Find where the given text appears and provide that cell's center as (X, Y) coordinate. 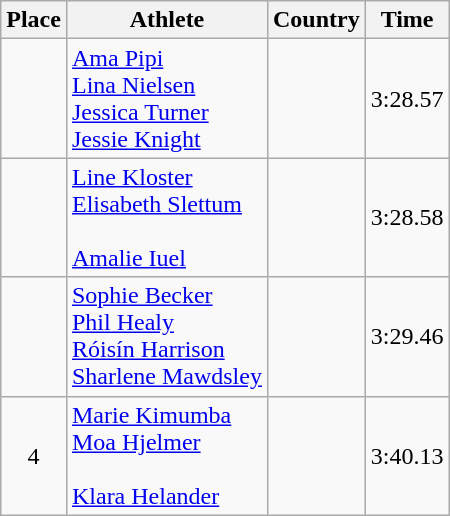
Place (34, 20)
4 (34, 456)
Sophie BeckerPhil HealyRóisín HarrisonSharlene Mawdsley (166, 336)
3:29.46 (407, 336)
Country (316, 20)
Marie KimumbaMoa HjelmerKlara Helander (166, 456)
Ama PipiLina NielsenJessica TurnerJessie Knight (166, 98)
Athlete (166, 20)
3:28.58 (407, 218)
Line KlosterElisabeth SlettumAmalie Iuel (166, 218)
Time (407, 20)
3:40.13 (407, 456)
3:28.57 (407, 98)
